Identify which cell holds the provided text, then report its (X, Y) central coordinate. 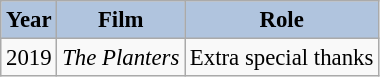
Year (29, 20)
Extra special thanks (282, 58)
Film (121, 20)
The Planters (121, 58)
2019 (29, 58)
Role (282, 20)
